Return [X, Y] of the center of cell containing provided text 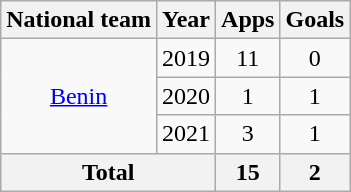
2 [315, 172]
Benin [79, 96]
Apps [248, 20]
2021 [186, 134]
National team [79, 20]
0 [315, 58]
Goals [315, 20]
Total [108, 172]
3 [248, 134]
2019 [186, 58]
Year [186, 20]
2020 [186, 96]
15 [248, 172]
11 [248, 58]
